For the text-containing cell, return its midpoint in [x, y] coordinate format. 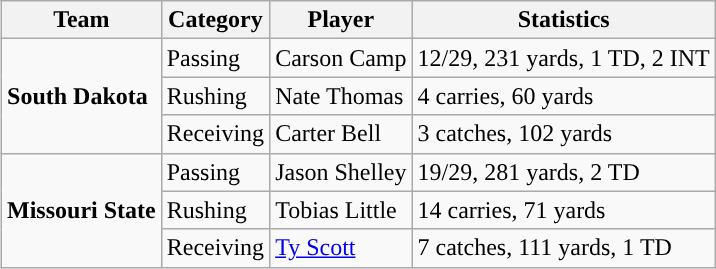
Player [341, 20]
19/29, 281 yards, 2 TD [564, 172]
14 carries, 71 yards [564, 210]
Missouri State [82, 210]
Statistics [564, 20]
Ty Scott [341, 248]
3 catches, 102 yards [564, 134]
Tobias Little [341, 210]
Category [215, 20]
4 carries, 60 yards [564, 96]
Nate Thomas [341, 96]
12/29, 231 yards, 1 TD, 2 INT [564, 58]
Carson Camp [341, 58]
Carter Bell [341, 134]
7 catches, 111 yards, 1 TD [564, 248]
Jason Shelley [341, 172]
South Dakota [82, 96]
Team [82, 20]
